For the text-containing cell, return its midpoint in (x, y) coordinate format. 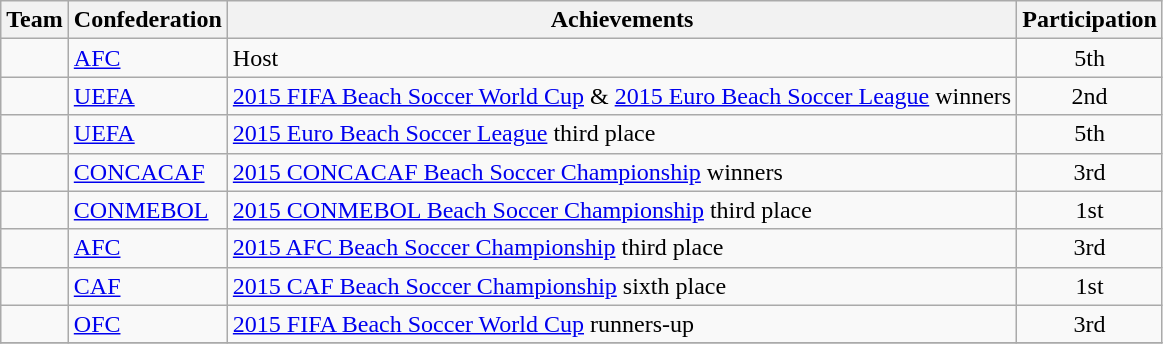
Host (622, 58)
Confederation (148, 20)
2015 CONCACAF Beach Soccer Championship winners (622, 172)
Achievements (622, 20)
2015 FIFA Beach Soccer World Cup & 2015 Euro Beach Soccer League winners (622, 96)
CONMEBOL (148, 210)
2nd (1090, 96)
CONCACAF (148, 172)
2015 FIFA Beach Soccer World Cup runners-up (622, 324)
2015 AFC Beach Soccer Championship third place (622, 248)
CAF (148, 286)
2015 CAF Beach Soccer Championship sixth place (622, 286)
Participation (1090, 20)
2015 CONMEBOL Beach Soccer Championship third place (622, 210)
Team (35, 20)
OFC (148, 324)
2015 Euro Beach Soccer League third place (622, 134)
